Capture the cell that displays the provided text and extract its (x, y) central coordinate. 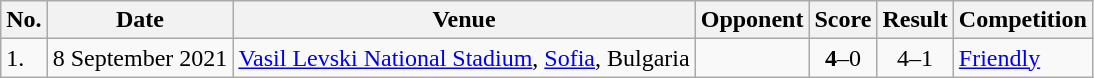
1. (24, 58)
4–1 (915, 58)
Friendly (1022, 58)
8 September 2021 (140, 58)
Competition (1022, 20)
Opponent (752, 20)
4–0 (843, 58)
Score (843, 20)
Vasil Levski National Stadium, Sofia, Bulgaria (464, 58)
Venue (464, 20)
No. (24, 20)
Result (915, 20)
Date (140, 20)
